Pinpoint the cell where the given text exists, returning its (x, y) midpoint coordinate. 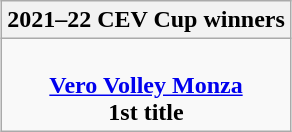
2021–22 CEV Cup winners (146, 20)
Vero Volley Monza 1st title (146, 85)
